Determine the (x, y) coordinate at the center of the cell enclosing the given text.  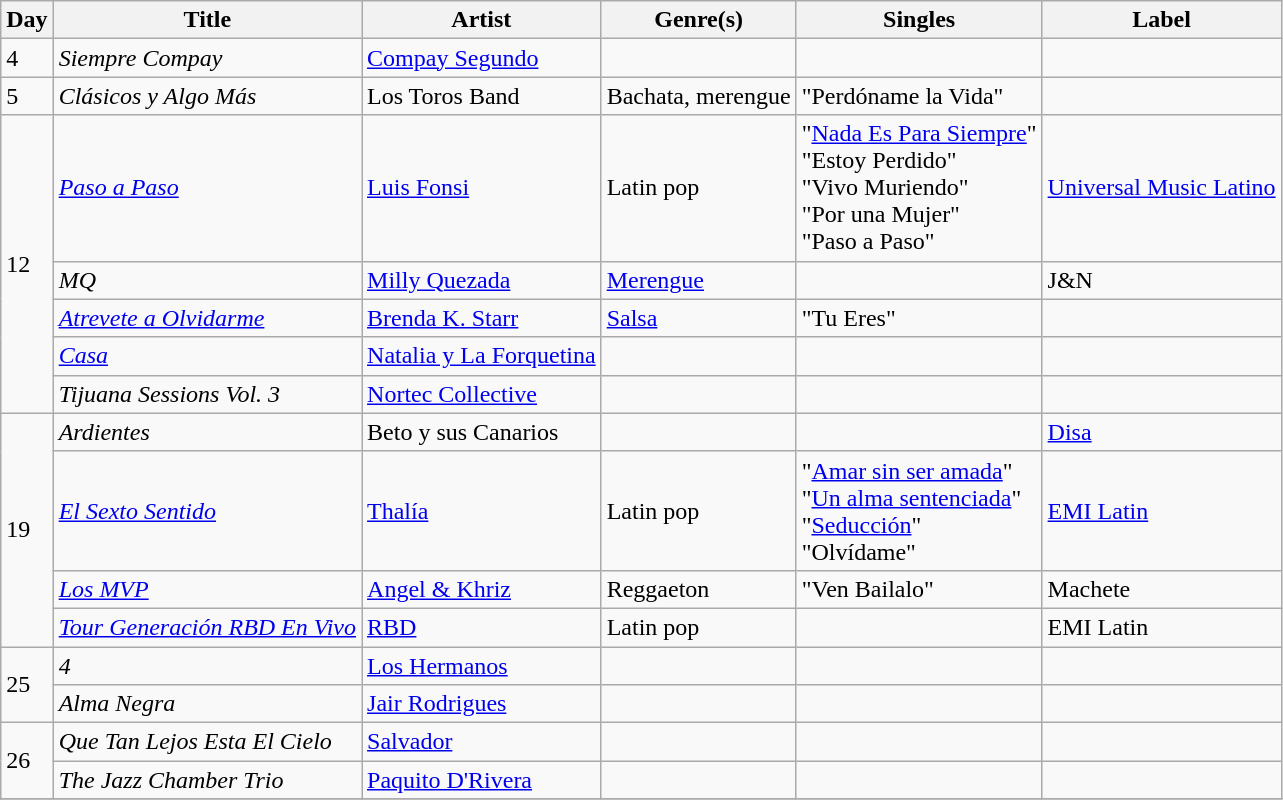
Clásicos y Algo Más (207, 96)
Day (27, 20)
Ardientes (207, 432)
Luis Fonsi (482, 188)
"Tu Eres" (919, 318)
Machete (1162, 589)
Paquito D'Rivera (482, 780)
12 (27, 264)
Alma Negra (207, 704)
25 (27, 684)
Beto y sus Canarios (482, 432)
Nortec Collective (482, 394)
El Sexto Sentido (207, 510)
Natalia y La Forquetina (482, 356)
Bachata, merengue (698, 96)
Compay Segundo (482, 58)
Disa (1162, 432)
Thalía (482, 510)
Singles (919, 20)
Tour Generación RBD En Vivo (207, 627)
"Ven Bailalo" (919, 589)
Los Hermanos (482, 665)
Title (207, 20)
Paso a Paso (207, 188)
Casa (207, 356)
Tijuana Sessions Vol. 3 (207, 394)
Brenda K. Starr (482, 318)
Los MVP (207, 589)
Los Toros Band (482, 96)
Milly Quezada (482, 280)
5 (27, 96)
Jair Rodrigues (482, 704)
MQ (207, 280)
Salvador (482, 742)
Genre(s) (698, 20)
The Jazz Chamber Trio (207, 780)
Angel & Khriz (482, 589)
Reggaeton (698, 589)
Universal Music Latino (1162, 188)
Label (1162, 20)
19 (27, 530)
"Perdóname la Vida" (919, 96)
26 (27, 761)
Salsa (698, 318)
J&N (1162, 280)
RBD (482, 627)
"Nada Es Para Siempre""Estoy Perdido""Vivo Muriendo""Por una Mujer""Paso a Paso" (919, 188)
Atrevete a Olvidarme (207, 318)
Merengue (698, 280)
Siempre Compay (207, 58)
Que Tan Lejos Esta El Cielo (207, 742)
"Amar sin ser amada""Un alma sentenciada""Seducción""Olvídame" (919, 510)
Artist (482, 20)
